Determine the [X, Y] coordinate at the center of the cell enclosing the given text.  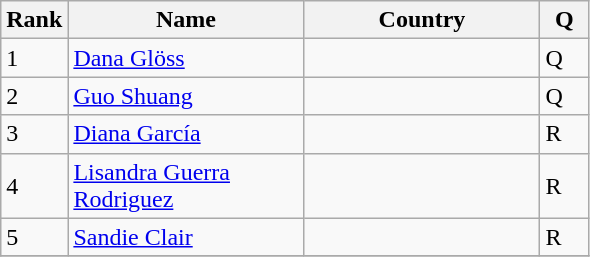
1 [34, 58]
Guo Shuang [186, 96]
Lisandra Guerra Rodriguez [186, 186]
2 [34, 96]
Dana Glöss [186, 58]
4 [34, 186]
Rank [34, 20]
Country [422, 20]
5 [34, 237]
Name [186, 20]
3 [34, 134]
Diana García [186, 134]
Sandie Clair [186, 237]
